Locate the cell with the specified text and output its [X, Y] center coordinate. 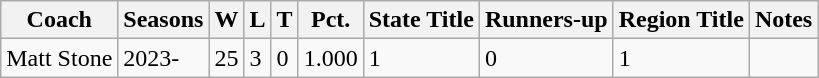
Coach [60, 20]
State Title [421, 20]
Matt Stone [60, 58]
1.000 [330, 58]
Runners-up [546, 20]
Notes [783, 20]
T [284, 20]
2023- [164, 58]
3 [258, 58]
Seasons [164, 20]
L [258, 20]
Pct. [330, 20]
25 [226, 58]
Region Title [681, 20]
W [226, 20]
